Locate the cell with the specified text and output its [x, y] center coordinate. 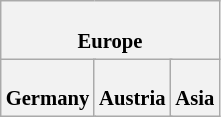
Austria [132, 87]
Europe [110, 29]
Asia [194, 87]
Germany [48, 87]
